Find where the given text appears and provide that cell's center as (x, y) coordinate. 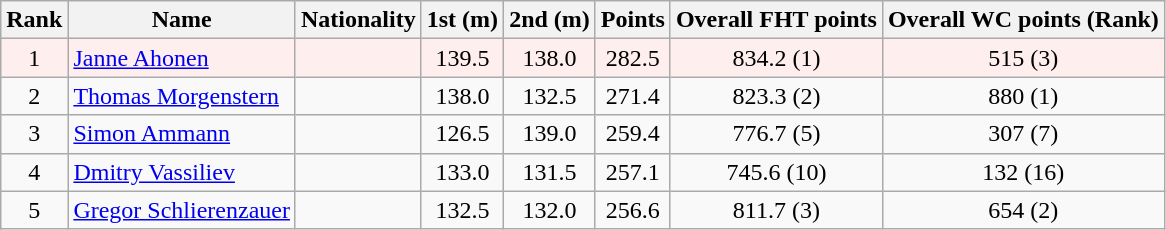
131.5 (550, 172)
1 (34, 58)
1st (m) (462, 20)
745.6 (10) (776, 172)
5 (34, 210)
Simon Ammann (182, 134)
Name (182, 20)
Overall FHT points (776, 20)
3 (34, 134)
Points (632, 20)
2 (34, 96)
132.0 (550, 210)
823.3 (2) (776, 96)
132 (16) (1023, 172)
Gregor Schlierenzauer (182, 210)
282.5 (632, 58)
Nationality (358, 20)
2nd (m) (550, 20)
515 (3) (1023, 58)
133.0 (462, 172)
259.4 (632, 134)
271.4 (632, 96)
Rank (34, 20)
Overall WC points (Rank) (1023, 20)
307 (7) (1023, 134)
4 (34, 172)
256.6 (632, 210)
Thomas Morgenstern (182, 96)
257.1 (632, 172)
Janne Ahonen (182, 58)
811.7 (3) (776, 210)
139.0 (550, 134)
880 (1) (1023, 96)
126.5 (462, 134)
776.7 (5) (776, 134)
139.5 (462, 58)
654 (2) (1023, 210)
834.2 (1) (776, 58)
Dmitry Vassiliev (182, 172)
